Identify which cell holds the provided text, then report its (X, Y) central coordinate. 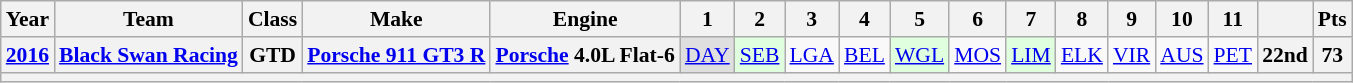
22nd (1285, 55)
Year (28, 19)
Porsche 4.0L Flat-6 (584, 55)
LIM (1031, 55)
MOS (978, 55)
9 (1132, 19)
Porsche 911 GT3 R (396, 55)
PET (1234, 55)
4 (864, 19)
Pts (1332, 19)
11 (1234, 19)
ELK (1082, 55)
SEB (760, 55)
10 (1182, 19)
GTD (272, 55)
Team (148, 19)
2 (760, 19)
AUS (1182, 55)
VIR (1132, 55)
Black Swan Racing (148, 55)
73 (1332, 55)
1 (708, 19)
7 (1031, 19)
Make (396, 19)
LGA (811, 55)
Engine (584, 19)
5 (920, 19)
Class (272, 19)
DAY (708, 55)
8 (1082, 19)
BEL (864, 55)
6 (978, 19)
2016 (28, 55)
3 (811, 19)
WGL (920, 55)
